Determine the [X, Y] coordinate at the center of the cell enclosing the given text.  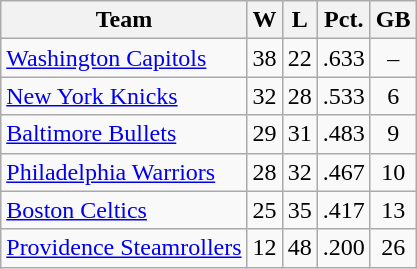
Pct. [344, 20]
L [300, 20]
38 [264, 58]
.417 [344, 210]
.200 [344, 248]
New York Knicks [124, 96]
Washington Capitols [124, 58]
Boston Celtics [124, 210]
Providence Steamrollers [124, 248]
6 [393, 96]
– [393, 58]
.633 [344, 58]
Baltimore Bullets [124, 134]
Philadelphia Warriors [124, 172]
13 [393, 210]
25 [264, 210]
12 [264, 248]
35 [300, 210]
26 [393, 248]
Team [124, 20]
10 [393, 172]
.483 [344, 134]
W [264, 20]
.467 [344, 172]
48 [300, 248]
31 [300, 134]
29 [264, 134]
22 [300, 58]
GB [393, 20]
.533 [344, 96]
9 [393, 134]
